Return the [X, Y] coordinate for the center point of the cell that contains the specified text.  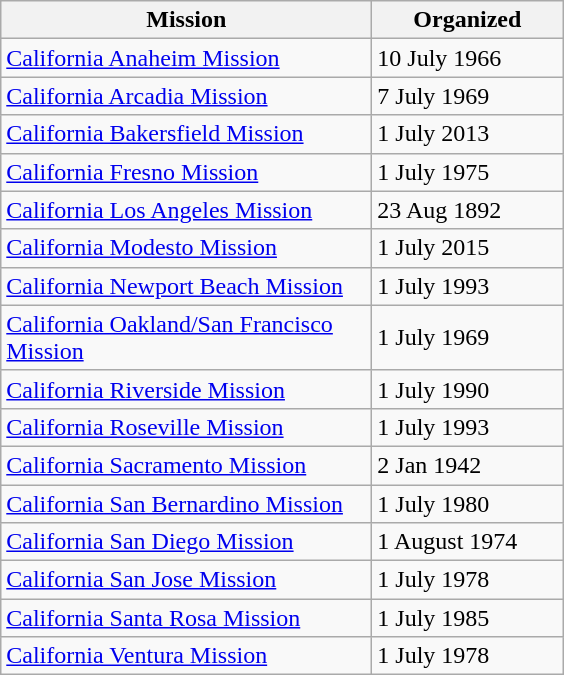
California Bakersfield Mission [186, 134]
California Anaheim Mission [186, 58]
California Newport Beach Mission [186, 286]
California Riverside Mission [186, 389]
1 July 2013 [468, 134]
California San Jose Mission [186, 580]
1 August 1974 [468, 542]
California Roseville Mission [186, 427]
California Fresno Mission [186, 172]
1 July 1985 [468, 618]
1 July 1980 [468, 503]
California Arcadia Mission [186, 96]
2 Jan 1942 [468, 465]
California San Diego Mission [186, 542]
California Los Angeles Mission [186, 210]
23 Aug 1892 [468, 210]
1 July 2015 [468, 248]
10 July 1966 [468, 58]
1 July 1990 [468, 389]
Mission [186, 20]
California Santa Rosa Mission [186, 618]
California San Bernardino Mission [186, 503]
California Oakland/San Francisco Mission [186, 338]
California Sacramento Mission [186, 465]
California Modesto Mission [186, 248]
1 July 1969 [468, 338]
California Ventura Mission [186, 656]
7 July 1969 [468, 96]
1 July 1975 [468, 172]
Organized [468, 20]
